Return the (X, Y) coordinate for the center point of the cell that contains the specified text.  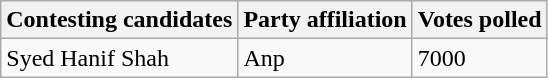
Syed Hanif Shah (120, 58)
Anp (325, 58)
7000 (480, 58)
Votes polled (480, 20)
Contesting candidates (120, 20)
Party affiliation (325, 20)
